Capture the cell that displays the provided text and extract its (X, Y) central coordinate. 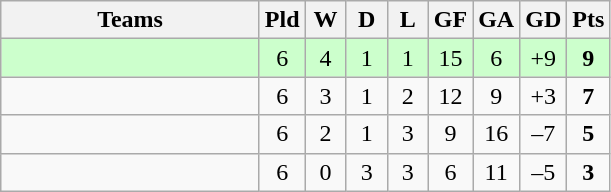
5 (588, 134)
12 (450, 96)
+3 (544, 96)
0 (326, 172)
Teams (130, 20)
Pts (588, 20)
7 (588, 96)
16 (496, 134)
GA (496, 20)
4 (326, 58)
L (408, 20)
–5 (544, 172)
11 (496, 172)
GD (544, 20)
–7 (544, 134)
15 (450, 58)
Pld (282, 20)
GF (450, 20)
D (366, 20)
+9 (544, 58)
W (326, 20)
